Pinpoint the cell where the given text exists, returning its [x, y] midpoint coordinate. 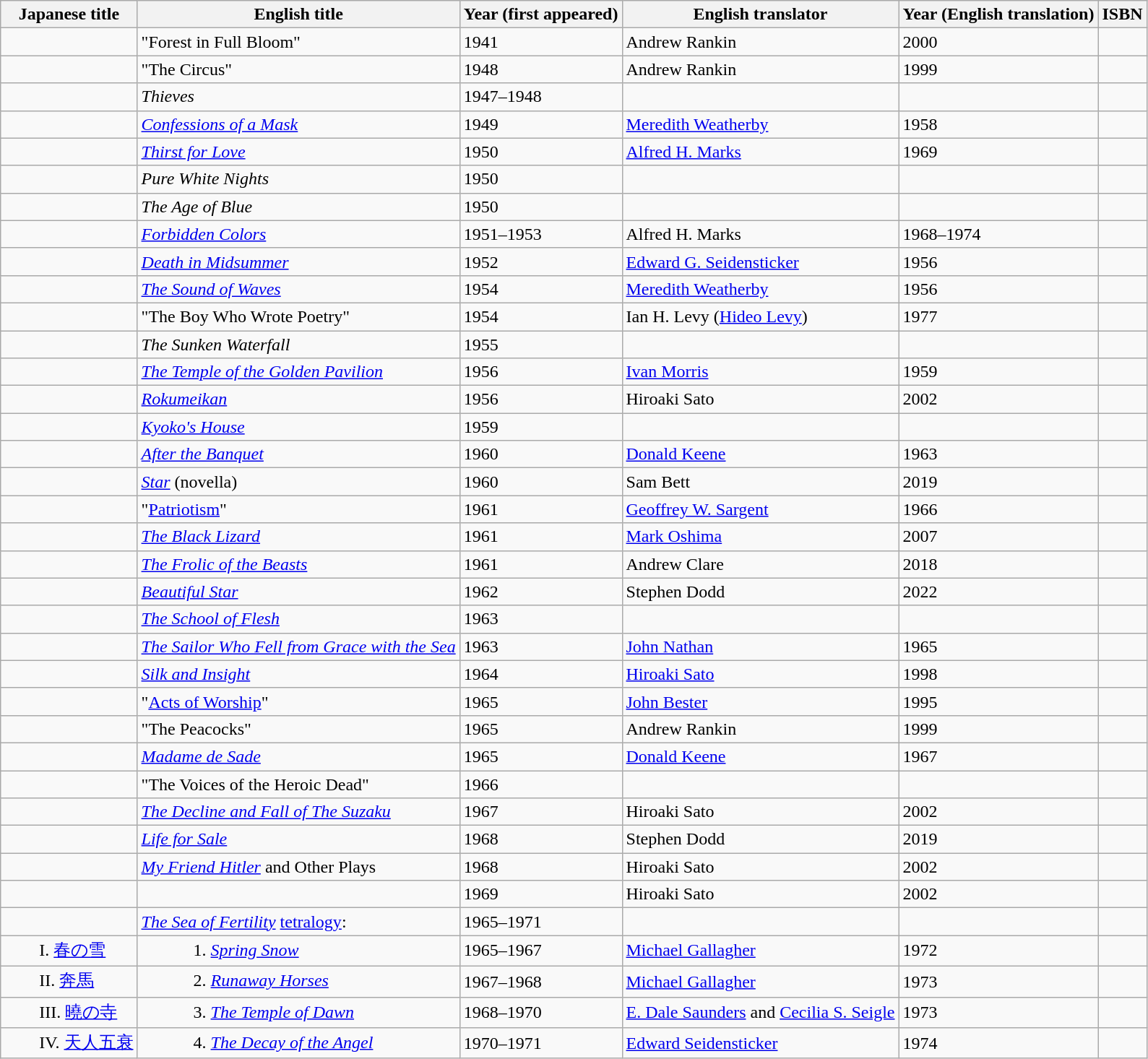
1964 [540, 674]
1965–1967 [540, 951]
Andrew Clare [760, 564]
3. The Temple of Dawn [298, 1013]
III. 曉の寺 [69, 1013]
1977 [998, 316]
E. Dale Saunders and Cecilia S. Seigle [760, 1013]
II. 奔馬 [69, 981]
1972 [998, 951]
2000 [998, 42]
The Frolic of the Beasts [298, 564]
Death in Midsummer [298, 261]
2018 [998, 564]
1974 [998, 1043]
Silk and Insight [298, 674]
Year (English translation) [998, 14]
Japanese title [69, 14]
Madame de Sade [298, 756]
"The Boy Who Wrote Poetry" [298, 316]
1967–1968 [540, 981]
2. Runaway Horses [298, 981]
I. 春の雪 [69, 951]
1955 [540, 345]
Star (novella) [298, 482]
Thirst for Love [298, 152]
John Bester [760, 701]
Geoffrey W. Sargent [760, 509]
IV. 天人五衰 [69, 1043]
My Friend Hitler and Other Plays [298, 867]
Pure White Nights [298, 179]
John Nathan [760, 647]
The Black Lizard [298, 537]
English translator [760, 14]
After the Banquet [298, 454]
"Forest in Full Bloom" [298, 42]
Forbidden Colors [298, 234]
Life for Sale [298, 839]
Rokumeikan [298, 399]
The Age of Blue [298, 207]
"The Circus" [298, 69]
1. Spring Snow [298, 951]
The Sunken Waterfall [298, 345]
1941 [540, 42]
Edward Seidensticker [760, 1043]
The Sailor Who Fell from Grace with the Sea [298, 647]
"The Peacocks" [298, 729]
1965–1971 [540, 922]
Beautiful Star [298, 592]
Ivan Morris [760, 372]
1949 [540, 124]
2007 [998, 537]
Sam Bett [760, 482]
"Patriotism" [298, 509]
Kyoko's House [298, 427]
1970–1971 [540, 1043]
The Decline and Fall of The Suzaku [298, 812]
1947–1948 [540, 97]
"Acts of Worship" [298, 701]
ISBN [1123, 14]
The Sound of Waves [298, 289]
Mark Oshima [760, 537]
2022 [998, 592]
Edward G. Seidensticker [760, 261]
1958 [998, 124]
1998 [998, 674]
Ian H. Levy (Hideo Levy) [760, 316]
4. The Decay of the Angel [298, 1043]
1951–1953 [540, 234]
The Sea of Fertility tetralogy: [298, 922]
1962 [540, 592]
The School of Flesh [298, 619]
Confessions of a Mask [298, 124]
The Temple of the Golden Pavilion [298, 372]
1952 [540, 261]
Year (first appeared) [540, 14]
1968–1974 [998, 234]
"The Voices of the Heroic Dead" [298, 784]
1995 [998, 701]
Thieves [298, 97]
1948 [540, 69]
1968–1970 [540, 1013]
English title [298, 14]
